For the text-containing cell, return its midpoint in (X, Y) coordinate format. 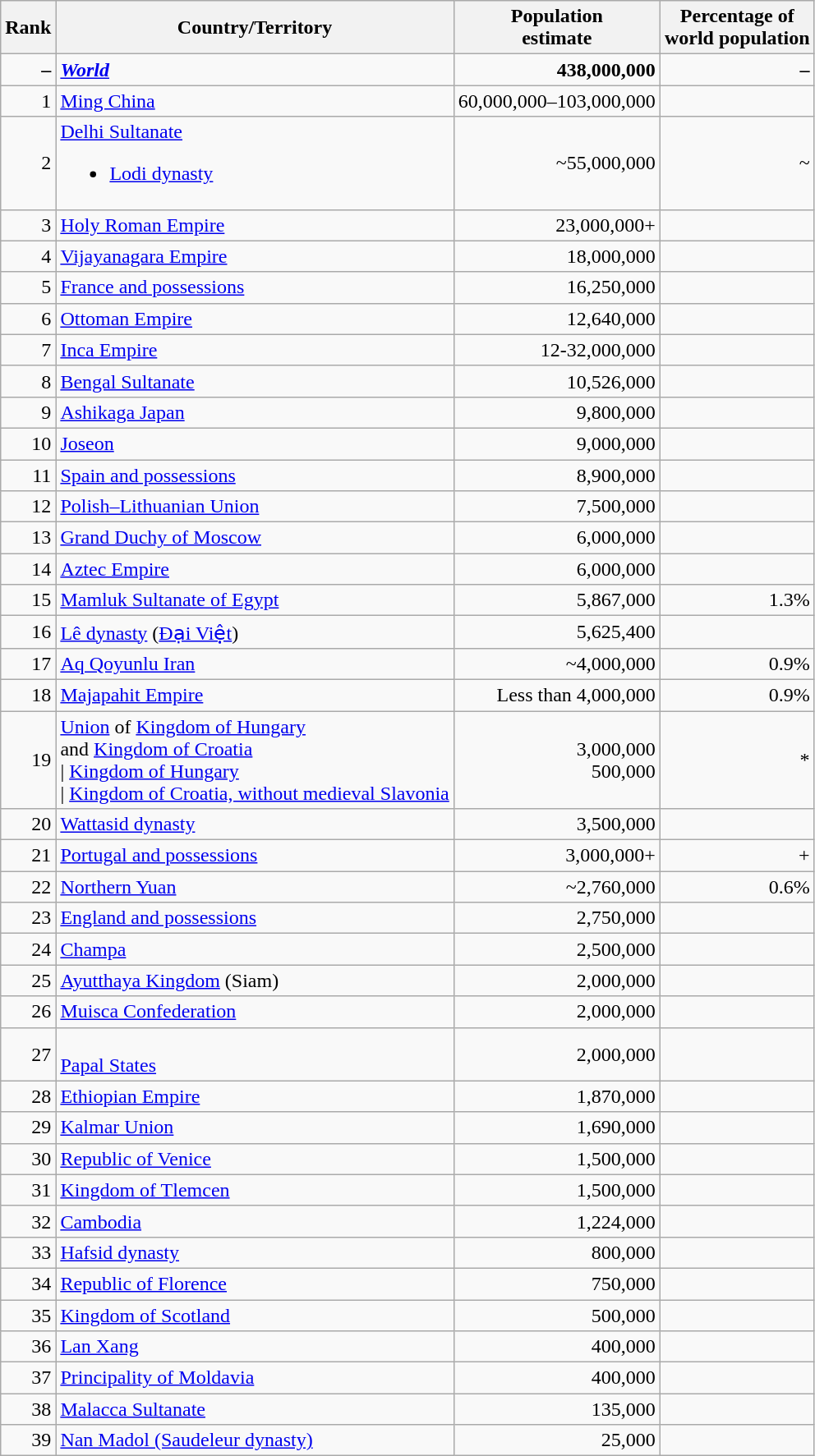
1 (28, 101)
3,000,000+ (557, 856)
22 (28, 887)
800,000 (557, 1252)
23 (28, 918)
1,224,000 (557, 1221)
Vijayanagara Empire (255, 256)
3,500,000 (557, 824)
Principality of Moldavia (255, 1378)
~55,000,000 (557, 163)
Republic of Venice (255, 1159)
7,500,000 (557, 507)
6 (28, 319)
~4,000,000 (557, 664)
Nan Madol (Saudeleur dynasty) (255, 1440)
2 (28, 163)
33 (28, 1252)
Rank (28, 28)
9 (28, 412)
39 (28, 1440)
13 (28, 538)
5,867,000 (557, 600)
Kalmar Union (255, 1128)
26 (28, 1012)
Republic of Florence (255, 1284)
Ming China (255, 101)
Majapahit Empire (255, 695)
17 (28, 664)
135,000 (557, 1409)
3,000,000500,000 (557, 760)
60,000,000–103,000,000 (557, 101)
438,000,000 (557, 70)
30 (28, 1159)
Spain and possessions (255, 475)
Ottoman Empire (255, 319)
Country/Territory (255, 28)
Wattasid dynasty (255, 824)
8 (28, 381)
Population estimate (557, 28)
2,750,000 (557, 918)
0.6% (737, 887)
Kingdom of Scotland (255, 1315)
~ (737, 163)
25,000 (557, 1440)
Papal States (255, 1054)
29 (28, 1128)
5,625,400 (557, 632)
35 (28, 1315)
20 (28, 824)
Champa (255, 949)
Less than 4,000,000 (557, 695)
* (737, 760)
11 (28, 475)
24 (28, 949)
Malacca Sultanate (255, 1409)
Aztec Empire (255, 569)
31 (28, 1190)
12-32,000,000 (557, 350)
Aq Qoyunlu Iran (255, 664)
Lê dynasty (Đại Việt) (255, 632)
Bengal Sultanate (255, 381)
25 (28, 981)
9,800,000 (557, 412)
Mamluk Sultanate of Egypt (255, 600)
Ethiopian Empire (255, 1096)
21 (28, 856)
7 (28, 350)
Inca Empire (255, 350)
Delhi SultanateLodi dynasty (255, 163)
Union of Kingdom of Hungaryand Kingdom of Croatia| Kingdom of Hungary | Kingdom of Croatia, without medieval Slavonia (255, 760)
Ashikaga Japan (255, 412)
3 (28, 225)
+ (737, 856)
15 (28, 600)
18,000,000 (557, 256)
34 (28, 1284)
14 (28, 569)
10 (28, 443)
Hafsid dynasty (255, 1252)
1.3% (737, 600)
23,000,000+ (557, 225)
2,500,000 (557, 949)
Percentage ofworld population (737, 28)
12 (28, 507)
1,870,000 (557, 1096)
Northern Yuan (255, 887)
~2,760,000 (557, 887)
8,900,000 (557, 475)
World (255, 70)
18 (28, 695)
16,250,000 (557, 287)
37 (28, 1378)
5 (28, 287)
England and possessions (255, 918)
Ayutthaya Kingdom (Siam) (255, 981)
500,000 (557, 1315)
32 (28, 1221)
Lan Xang (255, 1347)
750,000 (557, 1284)
1,690,000 (557, 1128)
Cambodia (255, 1221)
38 (28, 1409)
16 (28, 632)
Grand Duchy of Moscow (255, 538)
Holy Roman Empire (255, 225)
4 (28, 256)
19 (28, 760)
28 (28, 1096)
Kingdom of Tlemcen (255, 1190)
Portugal and possessions (255, 856)
9,000,000 (557, 443)
Muisca Confederation (255, 1012)
France and possessions (255, 287)
12,640,000 (557, 319)
36 (28, 1347)
27 (28, 1054)
Joseon (255, 443)
10,526,000 (557, 381)
Polish–Lithuanian Union (255, 507)
